Locate the cell with the specified text and output its [X, Y] center coordinate. 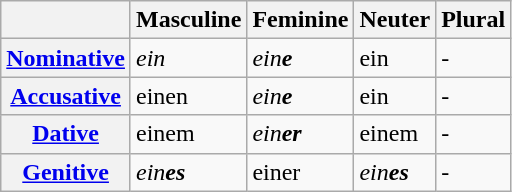
Feminine [300, 20]
Masculine [188, 20]
Accusative [66, 96]
Dative [66, 134]
Nominative [66, 58]
Genitive [66, 172]
Plural [474, 20]
Neuter [395, 20]
einen [188, 96]
